Identify which cell holds the provided text, then report its (X, Y) central coordinate. 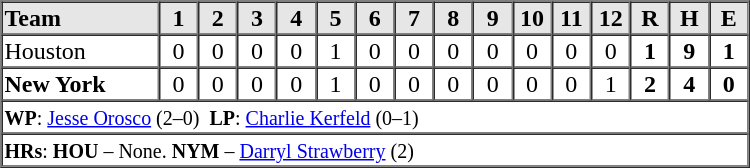
WP: Jesse Orosco (2–0) LP: Charlie Kerfeld (0–1) (376, 116)
New York (80, 84)
7 (414, 18)
Houston (80, 50)
5 (336, 18)
E (729, 18)
Team (80, 18)
10 (532, 18)
8 (454, 18)
6 (374, 18)
H (690, 18)
11 (572, 18)
3 (256, 18)
R (650, 18)
12 (610, 18)
HRs: HOU – None. NYM – Darryl Strawberry (2) (376, 150)
